Search for the cell housing the specified text and yield its [X, Y] center coordinate. 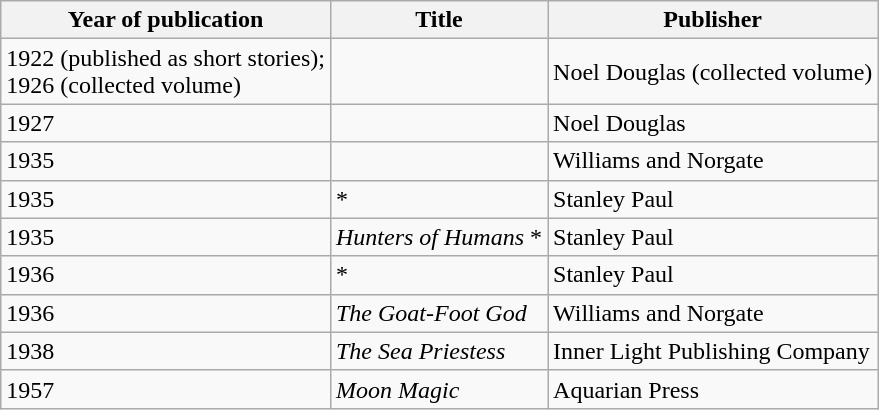
Year of publication [166, 20]
Hunters of Humans * [438, 237]
The Goat-Foot God [438, 313]
Moon Magic [438, 389]
1957 [166, 389]
Noel Douglas (collected volume) [713, 72]
Title [438, 20]
Noel Douglas [713, 123]
1927 [166, 123]
Publisher [713, 20]
The Sea Priestess [438, 351]
Inner Light Publishing Company [713, 351]
1922 (published as short stories); 1926 (collected volume) [166, 72]
Aquarian Press [713, 389]
1938 [166, 351]
